Pinpoint the cell where the given text exists, returning its (X, Y) midpoint coordinate. 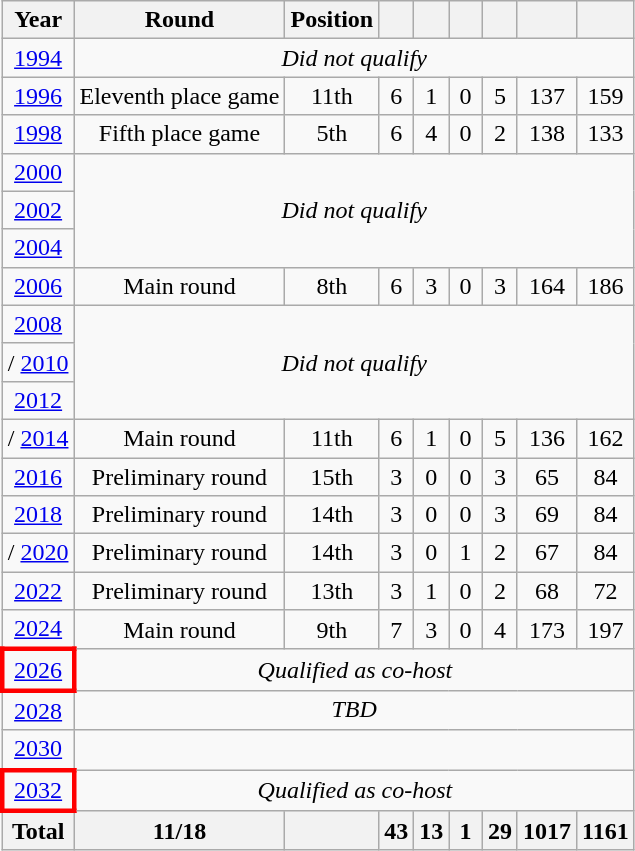
138 (546, 134)
173 (546, 630)
68 (546, 591)
2028 (38, 710)
137 (546, 96)
11/18 (180, 831)
136 (546, 438)
9th (332, 630)
2016 (38, 477)
69 (546, 515)
159 (606, 96)
29 (500, 831)
2018 (38, 515)
/ 2014 (38, 438)
162 (606, 438)
2008 (38, 324)
2004 (38, 248)
/ 2010 (38, 362)
8th (332, 286)
2000 (38, 172)
65 (546, 477)
2032 (38, 790)
Fifth place game (180, 134)
43 (396, 831)
133 (606, 134)
TBD (354, 710)
1996 (38, 96)
Year (38, 20)
Position (332, 20)
Eleventh place game (180, 96)
2022 (38, 591)
1017 (546, 831)
13 (432, 831)
Round (180, 20)
2006 (38, 286)
5th (332, 134)
/ 2020 (38, 553)
2026 (38, 670)
2024 (38, 630)
1161 (606, 831)
2002 (38, 210)
2030 (38, 750)
7 (396, 630)
67 (546, 553)
72 (606, 591)
Total (38, 831)
2012 (38, 400)
15th (332, 477)
13th (332, 591)
197 (606, 630)
186 (606, 286)
164 (546, 286)
1994 (38, 58)
1998 (38, 134)
